Pinpoint the cell where the given text exists, returning its (X, Y) midpoint coordinate. 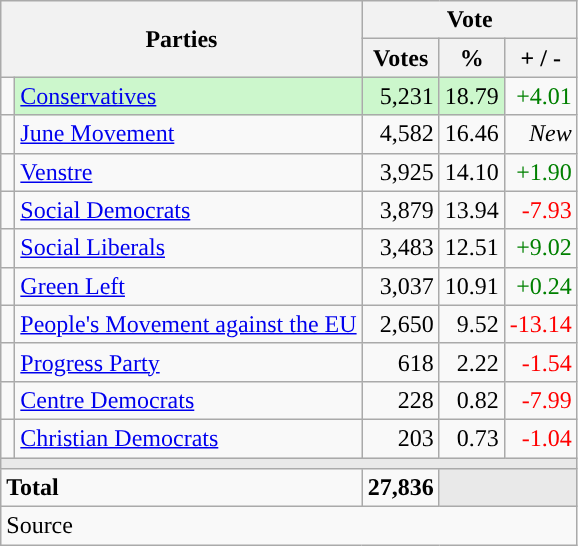
3,879 (400, 210)
+0.24 (540, 286)
Source (290, 526)
4,582 (400, 134)
0.82 (472, 400)
Social Liberals (188, 248)
3,925 (400, 172)
10.91 (472, 286)
Centre Democrats (188, 400)
-7.99 (540, 400)
5,231 (400, 96)
Social Democrats (188, 210)
People's Movement against the EU (188, 324)
27,836 (400, 488)
14.10 (472, 172)
12.51 (472, 248)
9.52 (472, 324)
Venstre (188, 172)
Progress Party (188, 362)
+4.01 (540, 96)
+9.02 (540, 248)
June Movement (188, 134)
0.73 (472, 438)
-13.14 (540, 324)
2.22 (472, 362)
203 (400, 438)
Total (182, 488)
+ / - (540, 58)
3,483 (400, 248)
Vote (470, 20)
18.79 (472, 96)
2,650 (400, 324)
+1.90 (540, 172)
Christian Democrats (188, 438)
-1.04 (540, 438)
Green Left (188, 286)
Conservatives (188, 96)
Votes (400, 58)
New (540, 134)
-1.54 (540, 362)
Parties (182, 39)
% (472, 58)
13.94 (472, 210)
16.46 (472, 134)
3,037 (400, 286)
618 (400, 362)
228 (400, 400)
-7.93 (540, 210)
